Extract the (X, Y) coordinate from the center of the cell holding the provided text.  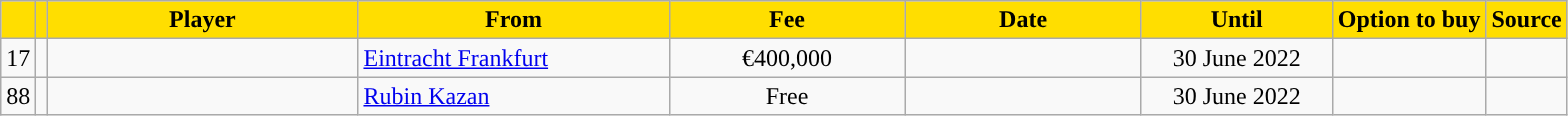
Option to buy (1409, 20)
Source (1526, 20)
Until (1236, 20)
Player (202, 20)
Date (1023, 20)
From (514, 20)
€400,000 (787, 58)
17 (18, 58)
88 (18, 96)
Free (787, 96)
Rubin Kazan (514, 96)
Fee (787, 20)
Eintracht Frankfurt (514, 58)
